Scan for the cell matching the given text and deliver its [X, Y] coordinate at center. 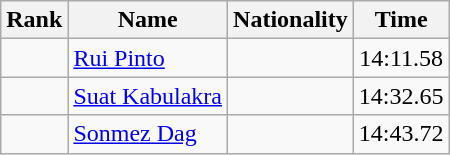
Suat Kabulakra [148, 96]
Nationality [291, 20]
14:11.58 [401, 58]
Name [148, 20]
14:32.65 [401, 96]
14:43.72 [401, 134]
Sonmez Dag [148, 134]
Rui Pinto [148, 58]
Rank [34, 20]
Time [401, 20]
